Return the [x, y] coordinate for the center point of the cell that contains the specified text.  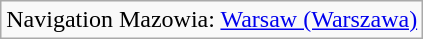
Navigation Mazowia: Warsaw (Warszawa) [212, 20]
